Locate the cell with the specified text and output its [x, y] center coordinate. 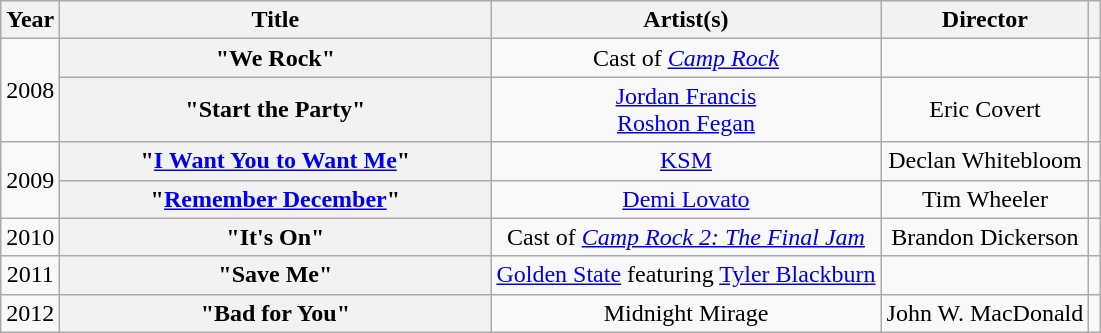
Artist(s) [686, 20]
Eric Covert [985, 110]
"Save Me" [276, 275]
Title [276, 20]
Director [985, 20]
Golden State featuring Tyler Blackburn [686, 275]
Jordan FrancisRoshon Fegan [686, 110]
KSM [686, 161]
"We Rock" [276, 58]
2009 [30, 180]
Tim Wheeler [985, 199]
Year [30, 20]
Demi Lovato [686, 199]
"I Want You to Want Me" [276, 161]
2011 [30, 275]
John W. MacDonald [985, 313]
"It's On" [276, 237]
2008 [30, 90]
Cast of Camp Rock 2: The Final Jam [686, 237]
Cast of Camp Rock [686, 58]
Brandon Dickerson [985, 237]
"Start the Party" [276, 110]
2010 [30, 237]
Midnight Mirage [686, 313]
"Remember December" [276, 199]
"Bad for You" [276, 313]
2012 [30, 313]
Declan Whitebloom [985, 161]
